Return [X, Y] of the center of cell containing provided text 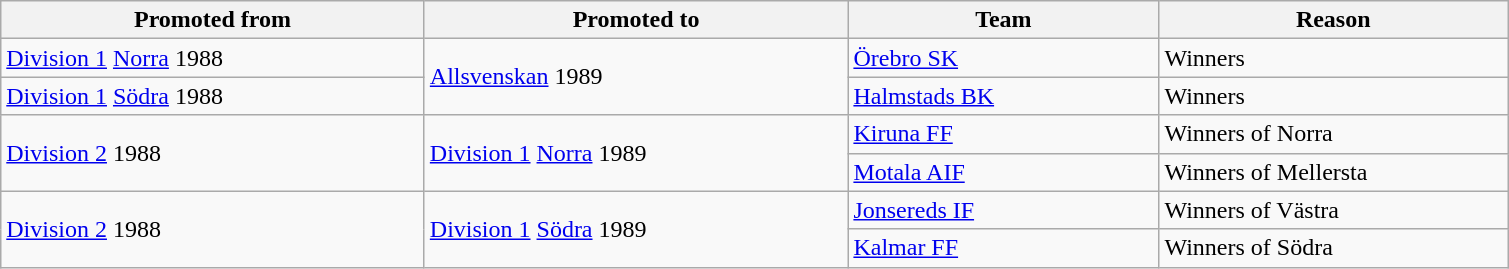
Division 1 Norra 1989 [636, 153]
Örebro SK [1004, 58]
Winners of Norra [1334, 134]
Reason [1334, 20]
Winners of Mellersta [1334, 172]
Motala AIF [1004, 172]
Kalmar FF [1004, 248]
Winners of Västra [1334, 210]
Halmstads BK [1004, 96]
Promoted to [636, 20]
Division 1 Södra 1989 [636, 229]
Allsvenskan 1989 [636, 77]
Division 1 Södra 1988 [213, 96]
Promoted from [213, 20]
Team [1004, 20]
Jonsereds IF [1004, 210]
Winners of Södra [1334, 248]
Kiruna FF [1004, 134]
Division 1 Norra 1988 [213, 58]
